Search for the cell housing the specified text and yield its [X, Y] center coordinate. 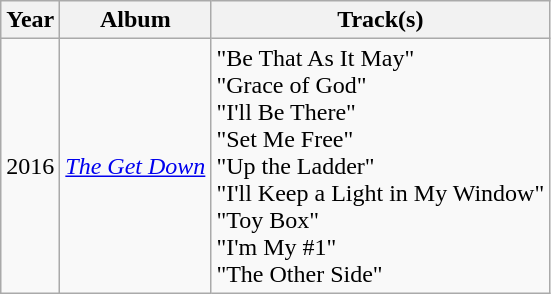
2016 [30, 166]
Year [30, 20]
"Be That As It May""Grace of God""I'll Be There""Set Me Free""Up the Ladder""I'll Keep a Light in My Window""Toy Box""I'm My #1""The Other Side" [380, 166]
The Get Down [136, 166]
Album [136, 20]
Track(s) [380, 20]
